Output the [x, y] coordinate of the center of the cell containing the given text.  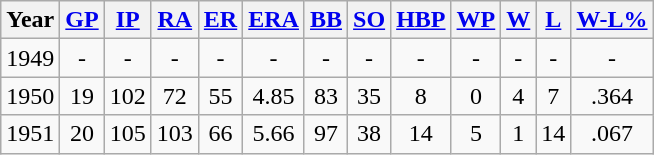
1 [518, 134]
W [518, 20]
RA [174, 20]
BB [326, 20]
ERA [274, 20]
GP [82, 20]
Year [30, 20]
19 [82, 96]
1949 [30, 58]
102 [128, 96]
5.66 [274, 134]
97 [326, 134]
HBP [421, 20]
72 [174, 96]
66 [220, 134]
0 [476, 96]
7 [554, 96]
105 [128, 134]
38 [370, 134]
L [554, 20]
WP [476, 20]
55 [220, 96]
.067 [612, 134]
.364 [612, 96]
W-L% [612, 20]
20 [82, 134]
1950 [30, 96]
83 [326, 96]
35 [370, 96]
ER [220, 20]
8 [421, 96]
4.85 [274, 96]
103 [174, 134]
1951 [30, 134]
4 [518, 96]
IP [128, 20]
5 [476, 134]
SO [370, 20]
